Return the [X, Y] coordinate for the center point of the cell that contains the specified text.  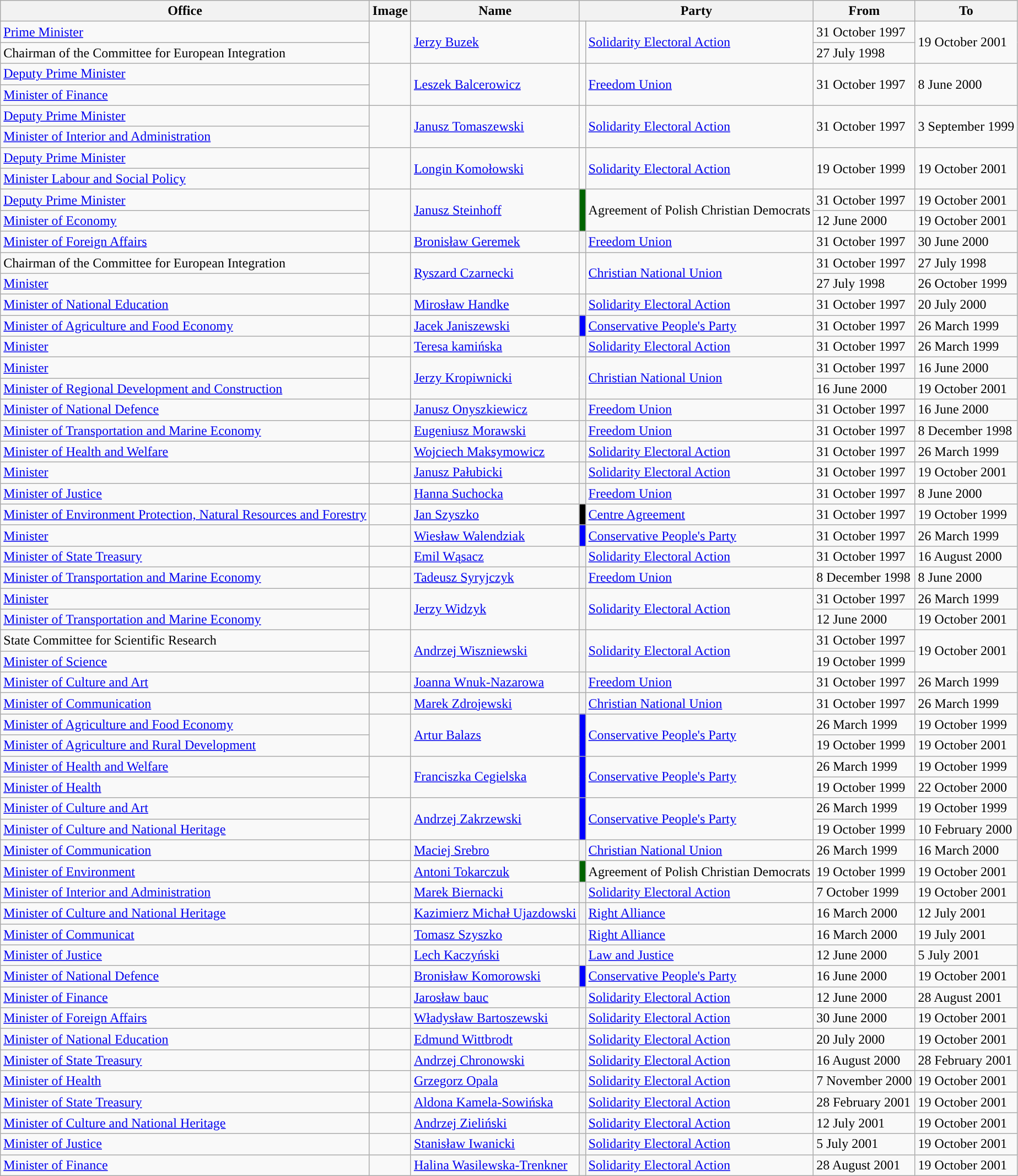
Wiesław Walendziak [495, 535]
7 November 2000 [864, 1081]
Jarosław bauc [495, 997]
Centre Agreement [699, 514]
Minister of Environment [185, 871]
Office [185, 11]
Janusz Pałubicki [495, 472]
Tomasz Szyszko [495, 935]
Kazimierz Michał Ujazdowski [495, 913]
Joanna Wnuk-Nazarowa [495, 683]
Artur Balazs [495, 735]
3 September 1999 [966, 126]
Jacek Janiszewski [495, 326]
Władysław Bartoszewski [495, 1018]
Grzegorz Opala [495, 1081]
Wojciech Maksymowicz [495, 452]
Tadeusz Syryjczyk [495, 577]
Leszek Balcerowicz [495, 84]
Andrzej Zieliński [495, 1123]
Marek Biernacki [495, 892]
Marek Zdrojewski [495, 704]
Law and Justice [699, 955]
Minister of Communicat [185, 935]
Jerzy Buzek [495, 42]
26 October 1999 [966, 284]
Janusz Tomaszewski [495, 126]
Minister of Science [185, 662]
19 July 2001 [966, 935]
From [864, 11]
Janusz Onyszkiewicz [495, 410]
Minister of Agriculture and Rural Development [185, 745]
Image [390, 11]
22 October 2000 [966, 787]
Stanisław Iwanicki [495, 1144]
Minister of Environment Protection, Natural Resources and Forestry [185, 514]
Eugeniusz Morawski [495, 431]
Prime Minister [185, 32]
Hanna Suchocka [495, 493]
Emil Wąsacz [495, 556]
State Committee for Scientific Research [185, 641]
7 October 1999 [864, 892]
Party [697, 11]
Halina Wasilewska-Trenkner [495, 1165]
Bronisław Komorowski [495, 976]
Teresa kamińska [495, 347]
Jan Szyszko [495, 514]
Ryszard Czarnecki [495, 273]
Aldona Kamela-Sowińska [495, 1102]
Minister of Economy [185, 221]
10 February 2000 [966, 829]
Edmund Wittbrodt [495, 1039]
Andrzej Wiszniewski [495, 651]
Jerzy Widzyk [495, 609]
Maciej Srebro [495, 850]
Franciszka Cegielska [495, 777]
Jerzy Kropiwnicki [495, 378]
Andrzej Zakrzewski [495, 819]
Bronisław Geremek [495, 241]
Mirosław Handke [495, 305]
Minister Labour and Social Policy [185, 179]
Antoni Tokarczuk [495, 871]
Andrzej Chronowski [495, 1060]
Minister of Regional Development and Construction [185, 389]
Longin Komołowski [495, 168]
Lech Kaczyński [495, 955]
Janusz Steinhoff [495, 210]
To [966, 11]
Name [495, 11]
